Return (x, y) of the center of cell containing provided text 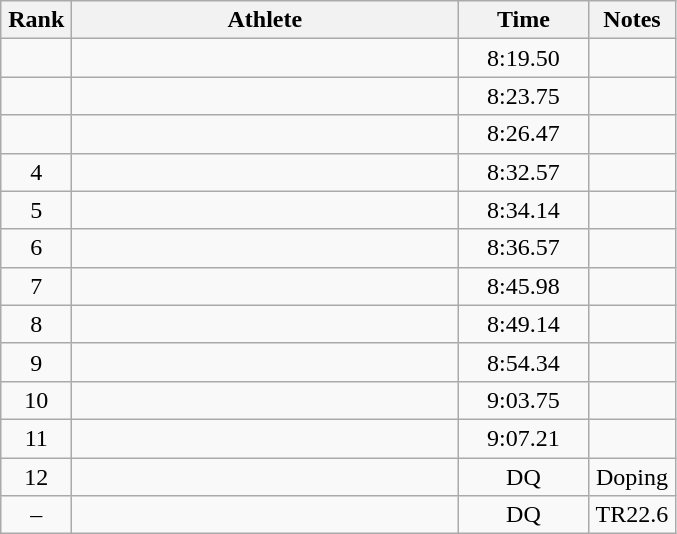
– (36, 515)
8:19.50 (524, 58)
Doping (632, 477)
Notes (632, 20)
12 (36, 477)
8:32.57 (524, 172)
Athlete (265, 20)
8:49.14 (524, 324)
TR22.6 (632, 515)
Time (524, 20)
8:23.75 (524, 96)
8:36.57 (524, 248)
9:03.75 (524, 400)
8:34.14 (524, 210)
9:07.21 (524, 438)
10 (36, 400)
8 (36, 324)
8:26.47 (524, 134)
9 (36, 362)
4 (36, 172)
7 (36, 286)
8:54.34 (524, 362)
Rank (36, 20)
11 (36, 438)
6 (36, 248)
8:45.98 (524, 286)
5 (36, 210)
